Return the [x, y] coordinate for the center point of the cell that contains the specified text.  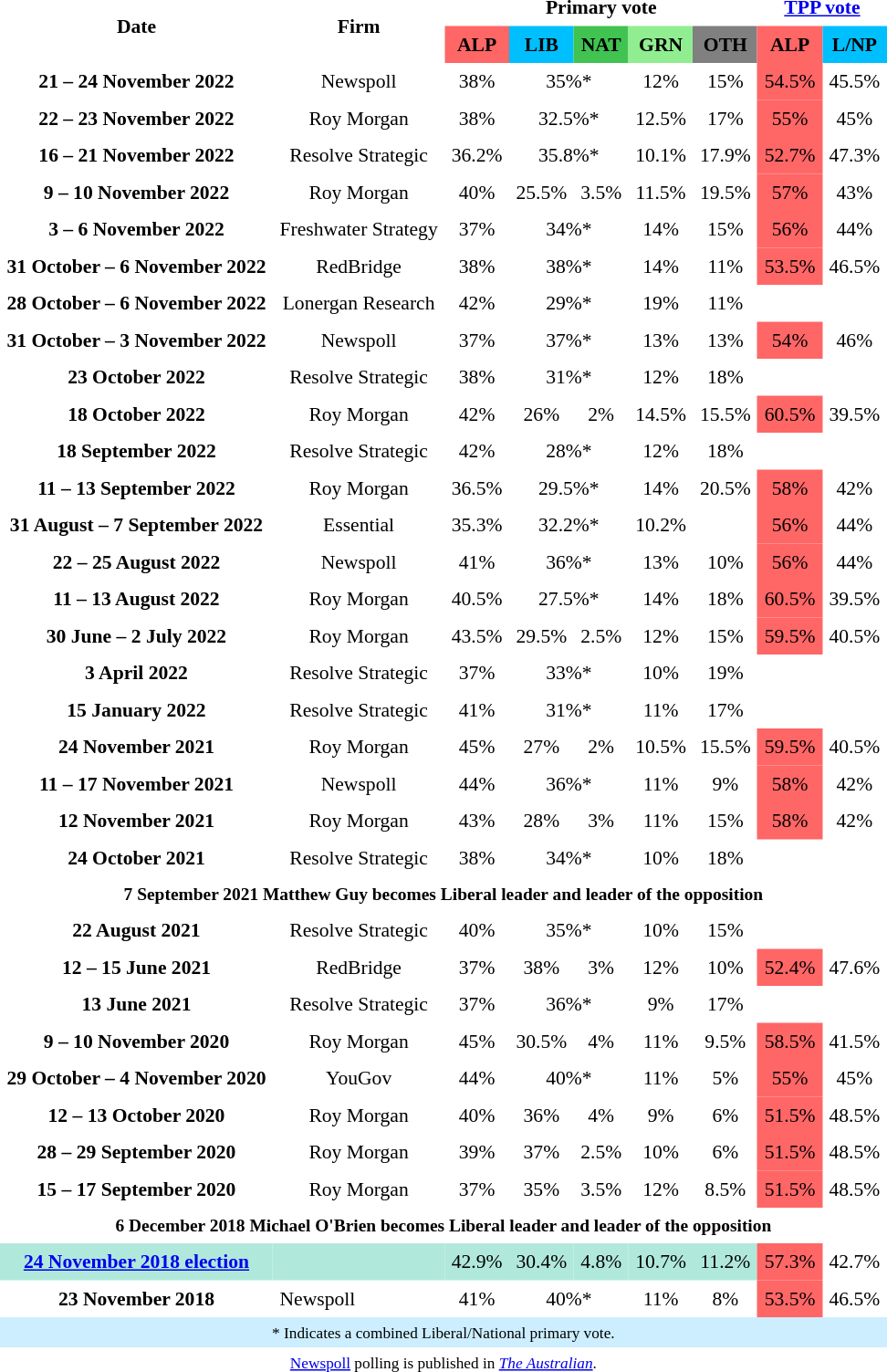
14.5% [661, 414]
42.7% [854, 1262]
22 – 23 November 2022 [137, 119]
54.5% [790, 81]
8.5% [725, 1189]
33%* [569, 673]
25.5% [542, 192]
37%* [569, 340]
18 October 2022 [137, 414]
28 – 29 September 2020 [137, 1152]
21 – 24 November 2022 [137, 81]
23 October 2022 [137, 377]
36% [542, 1115]
11 – 13 September 2022 [137, 487]
57.3% [790, 1262]
58.5% [790, 1041]
3 – 6 November 2022 [137, 229]
NAT [601, 44]
43.5% [476, 635]
42.9% [476, 1262]
52.4% [790, 968]
9.5% [725, 1041]
7 September 2021 Matthew Guy becomes Liberal leader and leader of the opposition [443, 895]
24 October 2021 [137, 858]
23 November 2018 [137, 1298]
28 October – 6 November 2022 [137, 303]
28% [542, 821]
10.5% [661, 747]
6 December 2018 Michael O'Brien becomes Liberal leader and leader of the opposition [443, 1225]
10.2% [661, 525]
22 August 2021 [137, 930]
15 – 17 September 2020 [137, 1189]
31 August – 7 September 2022 [137, 525]
10.1% [661, 155]
18 September 2022 [137, 451]
30.4% [542, 1262]
39% [476, 1152]
L/NP [854, 44]
46% [854, 340]
29.5%* [569, 487]
Freshwater Strategy [359, 229]
27% [542, 747]
24 November 2021 [137, 747]
35.8%* [569, 155]
15 January 2022 [137, 710]
GRN [661, 44]
5% [725, 1078]
20.5% [725, 487]
30 June – 2 July 2022 [137, 635]
31 October – 3 November 2022 [137, 340]
24 November 2018 election [137, 1262]
32.5%* [569, 119]
Lonergan Research [359, 303]
16 – 21 November 2022 [137, 155]
29 October – 4 November 2020 [137, 1078]
11.5% [661, 192]
12.5% [661, 119]
38%* [569, 267]
8% [725, 1298]
45.5% [854, 81]
11 – 17 November 2021 [137, 783]
31 October – 6 November 2022 [137, 267]
LIB [542, 44]
27.5%* [569, 599]
Essential [359, 525]
11.2% [725, 1262]
10.7% [661, 1262]
29.5% [542, 635]
22 – 25 August 2022 [137, 562]
13 June 2021 [137, 1004]
OTH [725, 44]
54% [790, 340]
12 – 13 October 2020 [137, 1115]
9 – 10 November 2022 [137, 192]
12 November 2021 [137, 821]
30.5% [542, 1041]
YouGov [359, 1078]
4.8% [601, 1262]
41.5% [854, 1041]
52.7% [790, 155]
35.3% [476, 525]
9 – 10 November 2020 [137, 1041]
36.2% [476, 155]
17.9% [725, 155]
36.5% [476, 487]
12 – 15 June 2021 [137, 968]
47.6% [854, 968]
47.3% [854, 155]
11 – 13 August 2022 [137, 599]
3 April 2022 [137, 673]
29%* [569, 303]
* Indicates a combined Liberal/National primary vote. [443, 1333]
28%* [569, 451]
26% [542, 414]
57% [790, 192]
32.2%* [569, 525]
35% [542, 1189]
19.5% [725, 192]
